Return [X, Y] of the center of cell containing provided text 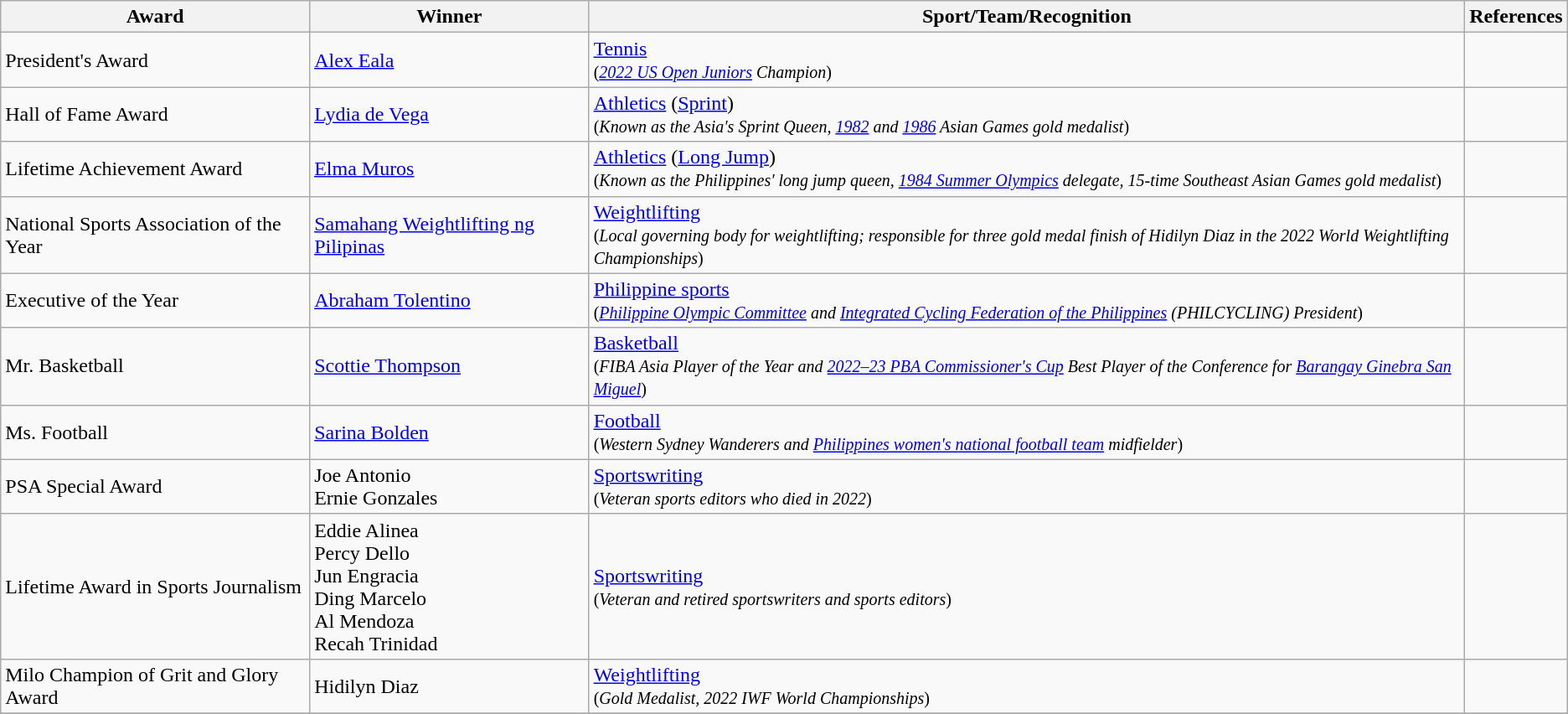
Eddie Alinea Percy Dello Jun Engracia Ding Marcelo Al Mendoza Recah Trinidad [449, 587]
Samahang Weightlifting ng Pilipinas [449, 235]
Scottie Thompson [449, 366]
Athletics (Sprint) (Known as the Asia's Sprint Queen, 1982 and 1986 Asian Games gold medalist) [1027, 114]
Milo Champion of Grit and Glory Award [156, 686]
Mr. Basketball [156, 366]
Athletics (Long Jump) (Known as the Philippines' long jump queen, 1984 Summer Olympics delegate, 15-time Southeast Asian Games gold medalist) [1027, 169]
Winner [449, 17]
Sarina Bolden [449, 432]
National Sports Association of the Year [156, 235]
PSA Special Award [156, 486]
Abraham Tolentino [449, 300]
Hall of Fame Award [156, 114]
Lifetime Achievement Award [156, 169]
Basketball (FIBA Asia Player of the Year and 2022–23 PBA Commissioner's Cup Best Player of the Conference for Barangay Ginebra San Miguel) [1027, 366]
References [1516, 17]
Alex Eala [449, 60]
Weightlifting (Gold Medalist, 2022 IWF World Championships) [1027, 686]
Sport/Team/Recognition [1027, 17]
Award [156, 17]
President's Award [156, 60]
Executive of the Year [156, 300]
Joe Antonio Ernie Gonzales [449, 486]
Hidilyn Diaz [449, 686]
Ms. Football [156, 432]
Lifetime Award in Sports Journalism [156, 587]
Tennis (2022 US Open Juniors Champion) [1027, 60]
Sportswriting (Veteran and retired sportswriters and sports editors) [1027, 587]
Football (Western Sydney Wanderers and Philippines women's national football team midfielder) [1027, 432]
Lydia de Vega [449, 114]
Sportswriting (Veteran sports editors who died in 2022) [1027, 486]
Philippine sports (Philippine Olympic Committee and Integrated Cycling Federation of the Philippines (PHILCYCLING) President) [1027, 300]
Elma Muros [449, 169]
